Detect which cell encompasses the target text, then output its (x, y) center coordinate. 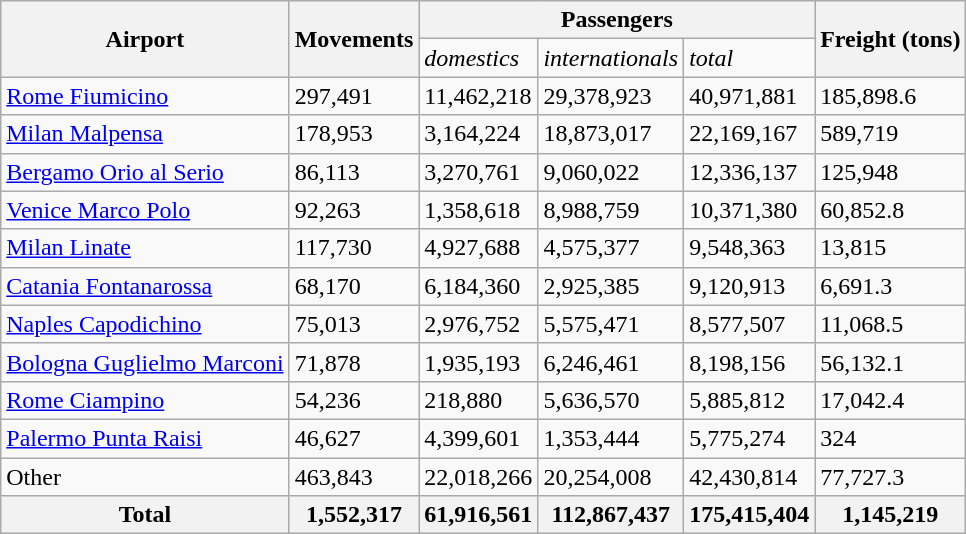
Freight (tons) (890, 39)
20,254,008 (611, 477)
Rome Fiumicino (145, 96)
22,169,167 (750, 134)
Palermo Punta Raisi (145, 438)
92,263 (354, 210)
Passengers (617, 20)
1,552,317 (354, 515)
1,145,219 (890, 515)
185,898.6 (890, 96)
42,430,814 (750, 477)
Total (145, 515)
total (750, 58)
86,113 (354, 172)
4,927,688 (478, 248)
Other (145, 477)
domestics (478, 58)
17,042.4 (890, 400)
13,815 (890, 248)
18,873,017 (611, 134)
Airport (145, 39)
Bergamo Orio al Serio (145, 172)
5,775,274 (750, 438)
6,246,461 (611, 362)
12,336,137 (750, 172)
Milan Malpensa (145, 134)
68,170 (354, 286)
3,270,761 (478, 172)
75,013 (354, 324)
1,358,618 (478, 210)
2,925,385 (611, 286)
4,399,601 (478, 438)
5,575,471 (611, 324)
40,971,881 (750, 96)
11,462,218 (478, 96)
125,948 (890, 172)
10,371,380 (750, 210)
60,852.8 (890, 210)
internationals (611, 58)
8,198,156 (750, 362)
8,988,759 (611, 210)
1,935,193 (478, 362)
56,132.1 (890, 362)
9,548,363 (750, 248)
29,378,923 (611, 96)
589,719 (890, 134)
112,867,437 (611, 515)
Milan Linate (145, 248)
5,885,812 (750, 400)
324 (890, 438)
46,627 (354, 438)
Naples Capodichino (145, 324)
9,120,913 (750, 286)
117,730 (354, 248)
22,018,266 (478, 477)
61,916,561 (478, 515)
175,415,404 (750, 515)
218,880 (478, 400)
Venice Marco Polo (145, 210)
Rome Ciampino (145, 400)
54,236 (354, 400)
178,953 (354, 134)
9,060,022 (611, 172)
77,727.3 (890, 477)
297,491 (354, 96)
6,691.3 (890, 286)
1,353,444 (611, 438)
3,164,224 (478, 134)
71,878 (354, 362)
4,575,377 (611, 248)
Catania Fontanarossa (145, 286)
Bologna Guglielmo Marconi (145, 362)
463,843 (354, 477)
6,184,360 (478, 286)
2,976,752 (478, 324)
Movements (354, 39)
11,068.5 (890, 324)
8,577,507 (750, 324)
5,636,570 (611, 400)
